Pinpoint the cell where the given text exists, returning its [x, y] midpoint coordinate. 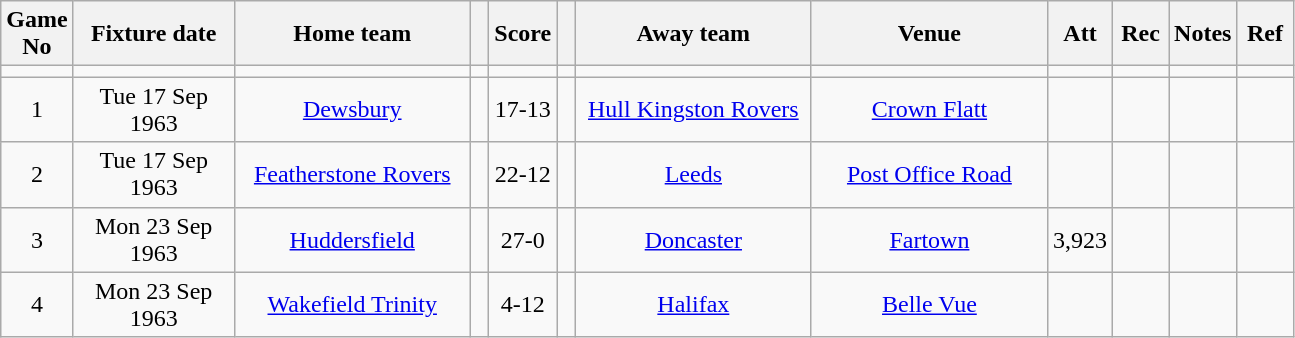
Leeds [693, 174]
3 [37, 240]
3,923 [1080, 240]
Crown Flatt [929, 110]
Wakefield Trinity [352, 304]
Belle Vue [929, 304]
Notes [1203, 34]
27-0 [523, 240]
Halifax [693, 304]
Fartown [929, 240]
Venue [929, 34]
2 [37, 174]
Fixture date [154, 34]
Dewsbury [352, 110]
Featherstone Rovers [352, 174]
Score [523, 34]
Away team [693, 34]
Post Office Road [929, 174]
Game No [37, 34]
Home team [352, 34]
Hull Kingston Rovers [693, 110]
Huddersfield [352, 240]
Att [1080, 34]
17-13 [523, 110]
Doncaster [693, 240]
Ref [1265, 34]
1 [37, 110]
4-12 [523, 304]
Rec [1141, 34]
4 [37, 304]
22-12 [523, 174]
